Output the (X, Y) coordinate of the center of the cell containing the given text.  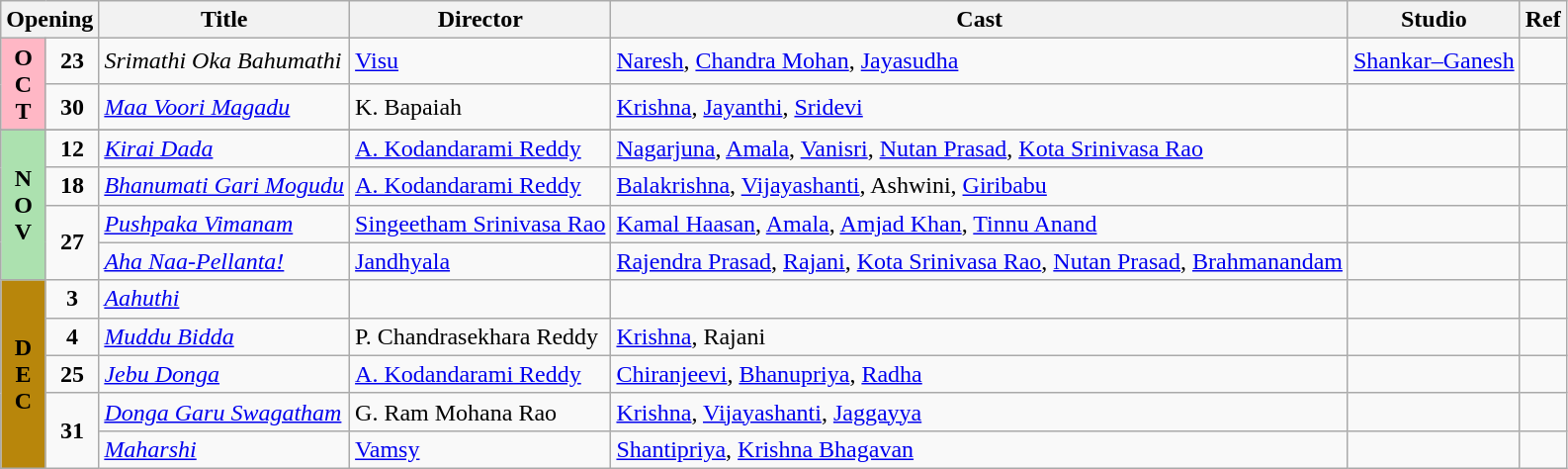
Opening (49, 20)
Jebu Donga (224, 374)
Aahuthi (224, 299)
Rajendra Prasad, Rajani, Kota Srinivasa Rao, Nutan Prasad, Brahmanandam (980, 261)
Srimathi Oka Bahumathi (224, 61)
Maa Voori Magadu (224, 107)
Singeetham Srinivasa Rao (480, 224)
Ref (1542, 20)
Visu (480, 61)
27 (72, 242)
P. Chandrasekhara Reddy (480, 336)
Maharshi (224, 449)
Shankar–Ganesh (1434, 61)
4 (72, 336)
Balakrishna, Vijayashanti, Ashwini, Giribabu (980, 186)
12 (72, 148)
Title (224, 20)
G. Ram Mohana Rao (480, 412)
31 (72, 430)
OCT (24, 84)
30 (72, 107)
Vamsy (480, 449)
23 (72, 61)
Donga Garu Swagatham (224, 412)
Muddu Bidda (224, 336)
Kamal Haasan, Amala, Amjad Khan, Tinnu Anand (980, 224)
Pushpaka Vimanam (224, 224)
Studio (1434, 20)
18 (72, 186)
Naresh, Chandra Mohan, Jayasudha (980, 61)
Shantipriya, Krishna Bhagavan (980, 449)
3 (72, 299)
Chiranjeevi, Bhanupriya, Radha (980, 374)
Krishna, Jayanthi, Sridevi (980, 107)
NOV (24, 205)
DEC (24, 374)
Director (480, 20)
Aha Naa-Pellanta! (224, 261)
Bhanumati Gari Mogudu (224, 186)
K. Bapaiah (480, 107)
25 (72, 374)
Krishna, Rajani (980, 336)
Nagarjuna, Amala, Vanisri, Nutan Prasad, Kota Srinivasa Rao (980, 148)
Krishna, Vijayashanti, Jaggayya (980, 412)
Cast (980, 20)
Jandhyala (480, 261)
Kirai Dada (224, 148)
